From the cell containing the given text, extract its center point as [x, y] coordinate. 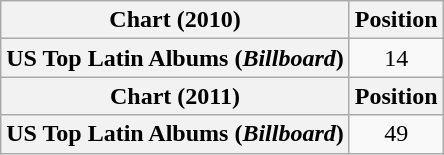
49 [396, 134]
Chart (2010) [176, 20]
14 [396, 58]
Chart (2011) [176, 96]
